Determine the [X, Y] coordinate at the center of the cell enclosing the given text.  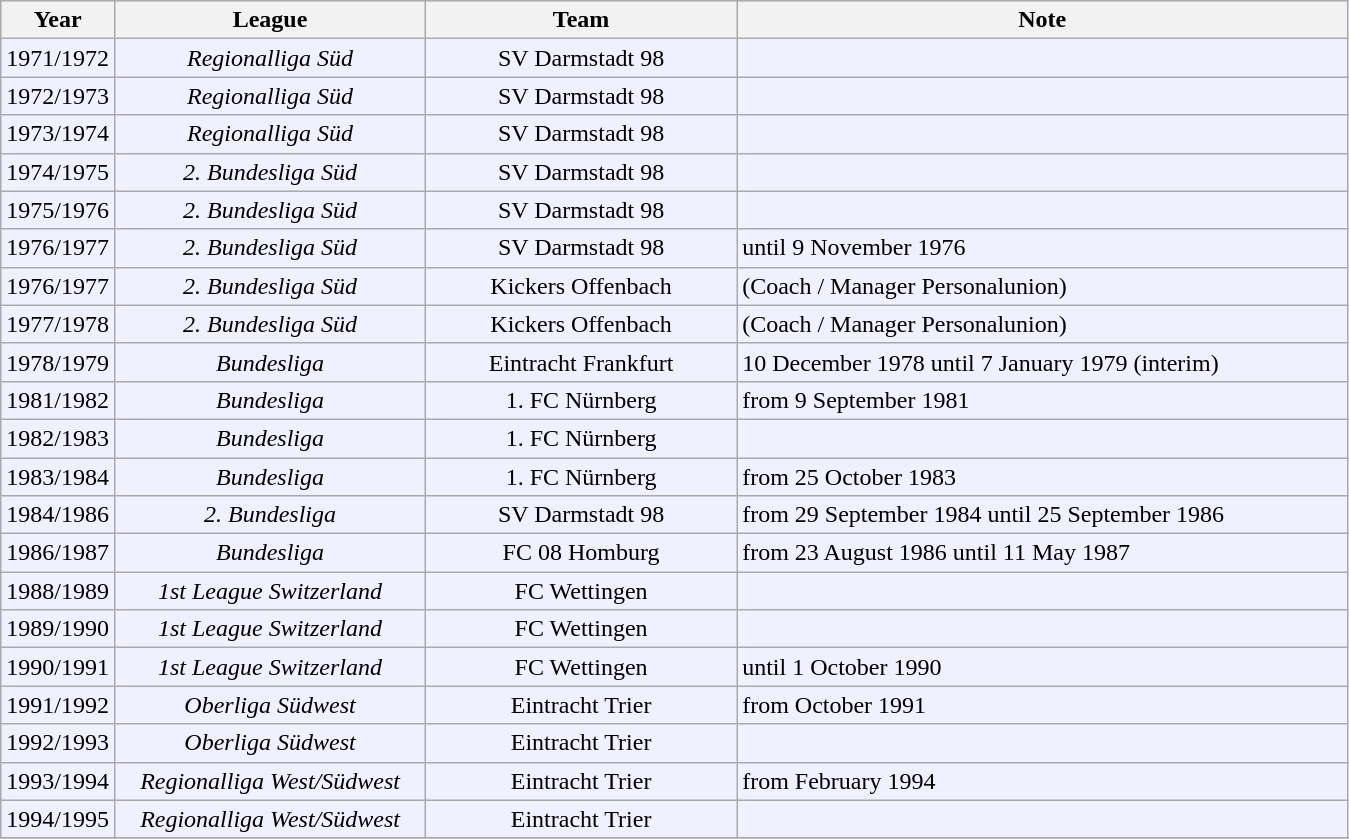
1986/1987 [58, 553]
1993/1994 [58, 781]
1982/1983 [58, 438]
until 9 November 1976 [1042, 248]
1994/1995 [58, 819]
from 29 September 1984 until 25 September 1986 [1042, 515]
from October 1991 [1042, 705]
1981/1982 [58, 400]
from February 1994 [1042, 781]
from 9 September 1981 [1042, 400]
1983/1984 [58, 477]
1978/1979 [58, 362]
1977/1978 [58, 324]
1990/1991 [58, 667]
Note [1042, 20]
1973/1974 [58, 134]
1974/1975 [58, 172]
1988/1989 [58, 591]
Eintracht Frankfurt [582, 362]
League [270, 20]
from 23 August 1986 until 11 May 1987 [1042, 553]
Team [582, 20]
1992/1993 [58, 743]
Year [58, 20]
from 25 October 1983 [1042, 477]
FC 08 Homburg [582, 553]
1971/1972 [58, 58]
10 December 1978 until 7 January 1979 (interim) [1042, 362]
2. Bundesliga [270, 515]
1989/1990 [58, 629]
until 1 October 1990 [1042, 667]
1984/1986 [58, 515]
1975/1976 [58, 210]
1972/1973 [58, 96]
1991/1992 [58, 705]
